Extract the (x, y) coordinate from the center of the cell holding the provided text.  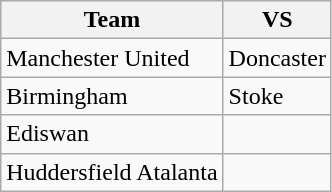
Stoke (277, 96)
Manchester United (112, 58)
Birmingham (112, 96)
Doncaster (277, 58)
Ediswan (112, 134)
VS (277, 20)
Team (112, 20)
Huddersfield Atalanta (112, 172)
